Pinpoint the cell where the given text exists, returning its (X, Y) midpoint coordinate. 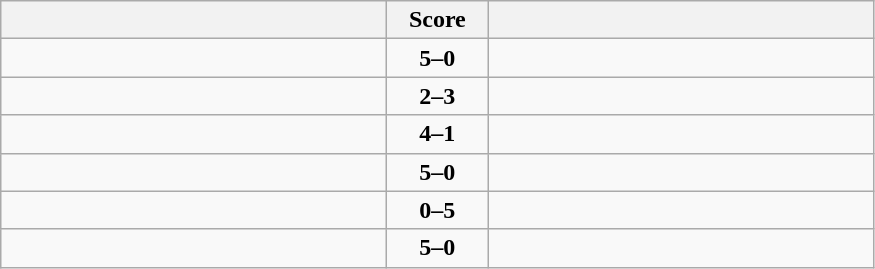
4–1 (438, 134)
Score (438, 20)
0–5 (438, 210)
2–3 (438, 96)
